Locate the cell with the specified text and output its [X, Y] center coordinate. 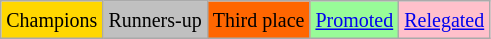
Champions [52, 20]
Runners-up [155, 20]
Relegated [444, 20]
Promoted [354, 20]
Third place [258, 20]
